Return the [x, y] coordinate for the center point of the cell that contains the specified text.  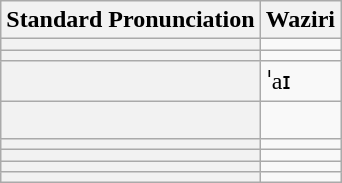
Waziri [300, 20]
ˈaɪ [300, 81]
Standard Pronunciation [130, 20]
